Determine the (x, y) coordinate at the center of the cell enclosing the given text.  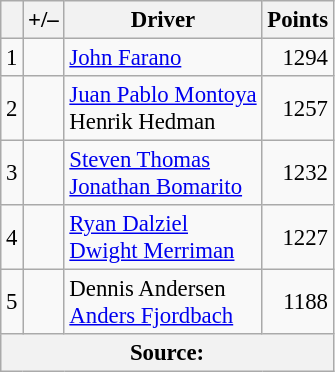
2 (12, 108)
3 (12, 174)
5 (12, 302)
1294 (298, 58)
John Farano (163, 58)
Source: (168, 353)
Points (298, 20)
4 (12, 238)
Steven Thomas Jonathan Bomarito (163, 174)
1257 (298, 108)
+/– (44, 20)
Dennis Andersen Anders Fjordbach (163, 302)
1 (12, 58)
1232 (298, 174)
Juan Pablo Montoya Henrik Hedman (163, 108)
1188 (298, 302)
1227 (298, 238)
Driver (163, 20)
Ryan Dalziel Dwight Merriman (163, 238)
